Locate the cell with the specified text and output its (X, Y) center coordinate. 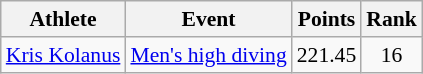
Event (208, 19)
Kris Kolanus (64, 55)
16 (392, 55)
Athlete (64, 19)
Rank (392, 19)
Points (326, 19)
Men's high diving (208, 55)
221.45 (326, 55)
